Locate the cell with the specified text and output its [X, Y] center coordinate. 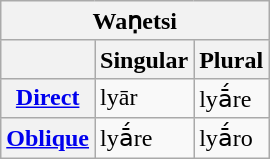
Waṇetsi [135, 21]
Plural [232, 59]
Oblique [48, 138]
lyā́ro [232, 138]
lyār [144, 98]
Singular [144, 59]
Direct [48, 98]
